Search for the cell housing the specified text and yield its [x, y] center coordinate. 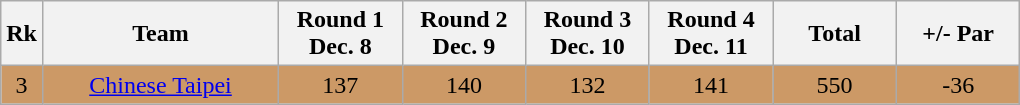
Chinese Taipei [160, 85]
-36 [958, 85]
141 [711, 85]
Rk [22, 34]
+/- Par [958, 34]
137 [341, 85]
Total [835, 34]
140 [464, 85]
Round 1 Dec. 8 [341, 34]
Round 4 Dec. 11 [711, 34]
Team [160, 34]
Round 3 Dec. 10 [588, 34]
132 [588, 85]
Round 2 Dec. 9 [464, 34]
3 [22, 85]
550 [835, 85]
